Identify which cell holds the provided text, then report its [X, Y] central coordinate. 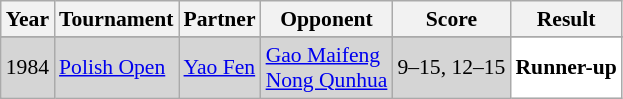
Tournament [116, 19]
Yao Fen [220, 68]
9–15, 12–15 [451, 68]
Runner-up [566, 68]
Year [28, 19]
Result [566, 19]
Gao Maifeng Nong Qunhua [327, 68]
Partner [220, 19]
1984 [28, 68]
Opponent [327, 19]
Polish Open [116, 68]
Score [451, 19]
